Capture the cell that displays the provided text and extract its [x, y] central coordinate. 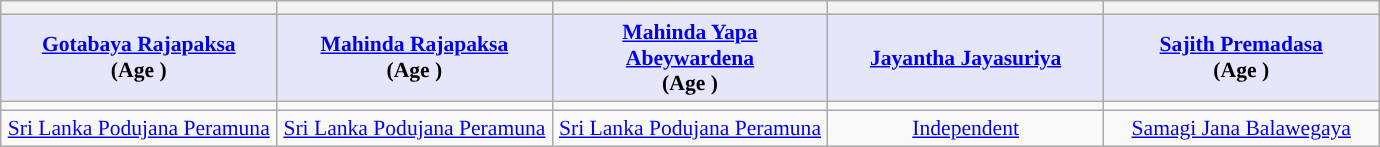
Independent [966, 129]
Mahinda Rajapaksa(Age ) [415, 58]
Gotabaya Rajapaksa(Age ) [139, 58]
Mahinda Yapa Abeywardena(Age ) [690, 58]
Jayantha Jayasuriya [966, 58]
Sajith Premadasa(Age ) [1241, 58]
Samagi Jana Balawegaya [1241, 129]
